Pinpoint the cell where the given text exists, returning its [X, Y] midpoint coordinate. 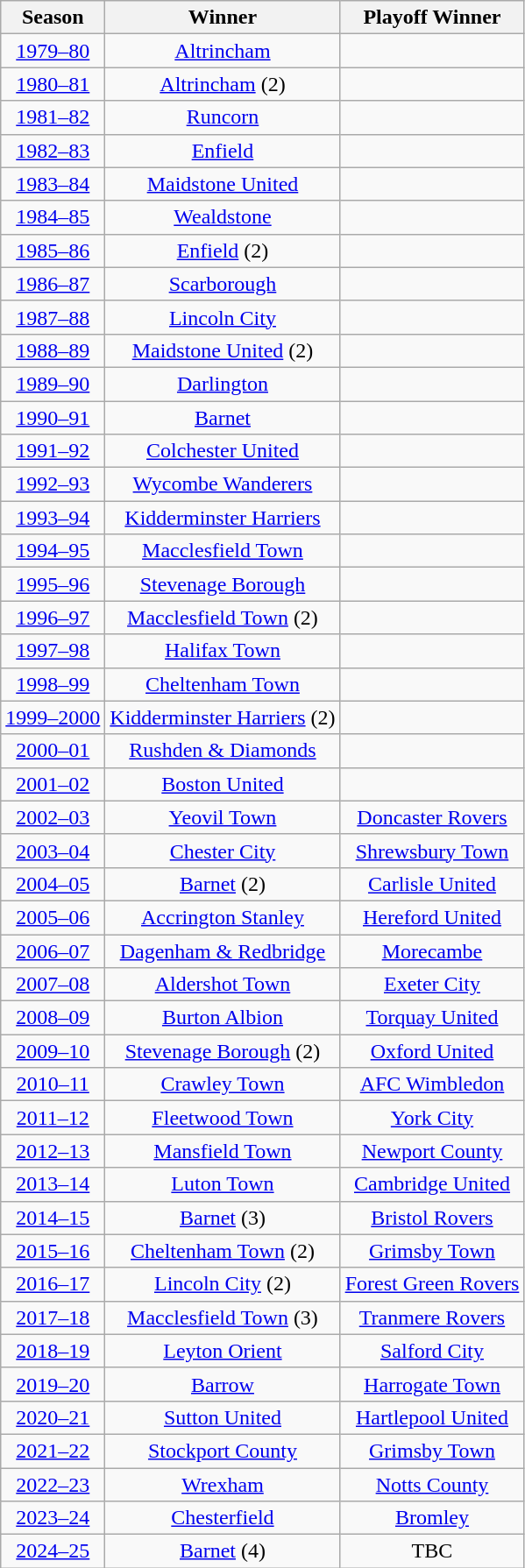
1989–90 [53, 384]
1986–87 [53, 284]
1996–97 [53, 618]
Wrexham [223, 1485]
Yeovil Town [223, 817]
Cambridge United [432, 1184]
Harrogate Town [432, 1384]
Wealdstone [223, 217]
Playoff Winner [432, 18]
York City [432, 1118]
1979–80 [53, 51]
Macclesfield Town (2) [223, 618]
2004–05 [53, 884]
2017–18 [53, 1317]
Chesterfield [223, 1518]
Lincoln City (2) [223, 1284]
Morecambe [432, 950]
2010–11 [53, 1084]
Enfield (2) [223, 251]
Colchester United [223, 451]
2018–19 [53, 1351]
Bromley [432, 1518]
2015–16 [53, 1251]
Barnet (2) [223, 884]
2001–02 [53, 784]
2007–08 [53, 985]
Altrincham [223, 51]
Altrincham (2) [223, 84]
1990–91 [53, 418]
Season [53, 18]
2009–10 [53, 1051]
Barnet (3) [223, 1218]
Maidstone United [223, 184]
Chester City [223, 851]
Kidderminster Harriers (2) [223, 717]
2011–12 [53, 1118]
2020–21 [53, 1417]
1980–81 [53, 84]
Burton Albion [223, 1018]
Exeter City [432, 985]
Salford City [432, 1351]
Carlisle United [432, 884]
Oxford United [432, 1051]
2014–15 [53, 1218]
2021–22 [53, 1451]
1992–93 [53, 484]
Crawley Town [223, 1084]
1997–98 [53, 651]
2006–07 [53, 950]
Luton Town [223, 1184]
Newport County [432, 1151]
Cheltenham Town [223, 684]
1987–88 [53, 317]
TBC [432, 1551]
2019–20 [53, 1384]
Stockport County [223, 1451]
Scarborough [223, 284]
Halifax Town [223, 651]
2023–24 [53, 1518]
Bristol Rovers [432, 1218]
Wycombe Wanderers [223, 484]
Torquay United [432, 1018]
Mansfield Town [223, 1151]
AFC Wimbledon [432, 1084]
Fleetwood Town [223, 1118]
1982–83 [53, 151]
2024–25 [53, 1551]
Maidstone United (2) [223, 350]
2013–14 [53, 1184]
2000–01 [53, 751]
Macclesfield Town [223, 551]
2012–13 [53, 1151]
Leyton Orient [223, 1351]
Runcorn [223, 117]
Notts County [432, 1485]
1991–92 [53, 451]
1981–82 [53, 117]
2022–23 [53, 1485]
Barnet (4) [223, 1551]
Dagenham & Redbridge [223, 950]
1985–86 [53, 251]
1984–85 [53, 217]
2016–17 [53, 1284]
1988–89 [53, 350]
Macclesfield Town (3) [223, 1317]
Lincoln City [223, 317]
Darlington [223, 384]
1993–94 [53, 518]
Forest Green Rovers [432, 1284]
1998–99 [53, 684]
Sutton United [223, 1417]
1995–96 [53, 584]
Hereford United [432, 917]
Stevenage Borough [223, 584]
Doncaster Rovers [432, 817]
Accrington Stanley [223, 917]
2005–06 [53, 917]
Tranmere Rovers [432, 1317]
Barnet [223, 418]
2002–03 [53, 817]
2008–09 [53, 1018]
Cheltenham Town (2) [223, 1251]
Boston United [223, 784]
Stevenage Borough (2) [223, 1051]
1999–2000 [53, 717]
Aldershot Town [223, 985]
Hartlepool United [432, 1417]
2003–04 [53, 851]
Enfield [223, 151]
Kidderminster Harriers [223, 518]
1983–84 [53, 184]
Barrow [223, 1384]
Rushden & Diamonds [223, 751]
Winner [223, 18]
1994–95 [53, 551]
Shrewsbury Town [432, 851]
